Determine the [X, Y] coordinate at the center of the cell enclosing the given text.  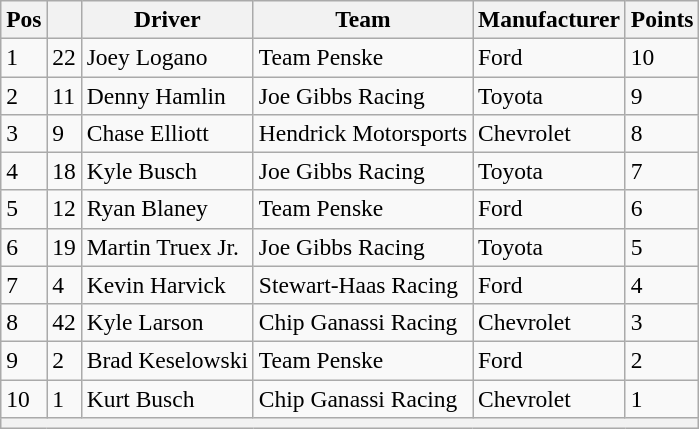
Stewart-Haas Racing [362, 285]
Kurt Busch [167, 398]
18 [64, 171]
Kyle Busch [167, 171]
11 [64, 95]
Kevin Harvick [167, 285]
Team [362, 19]
Martin Truex Jr. [167, 247]
Denny Hamlin [167, 95]
Joey Logano [167, 57]
Manufacturer [550, 19]
12 [64, 209]
Driver [167, 19]
Chase Elliott [167, 133]
Ryan Blaney [167, 209]
Hendrick Motorsports [362, 133]
42 [64, 322]
19 [64, 247]
Kyle Larson [167, 322]
Brad Keselowski [167, 360]
22 [64, 57]
Points [662, 19]
Pos [24, 19]
